Provide the [X, Y] coordinate of the cell's center where the given text is located.  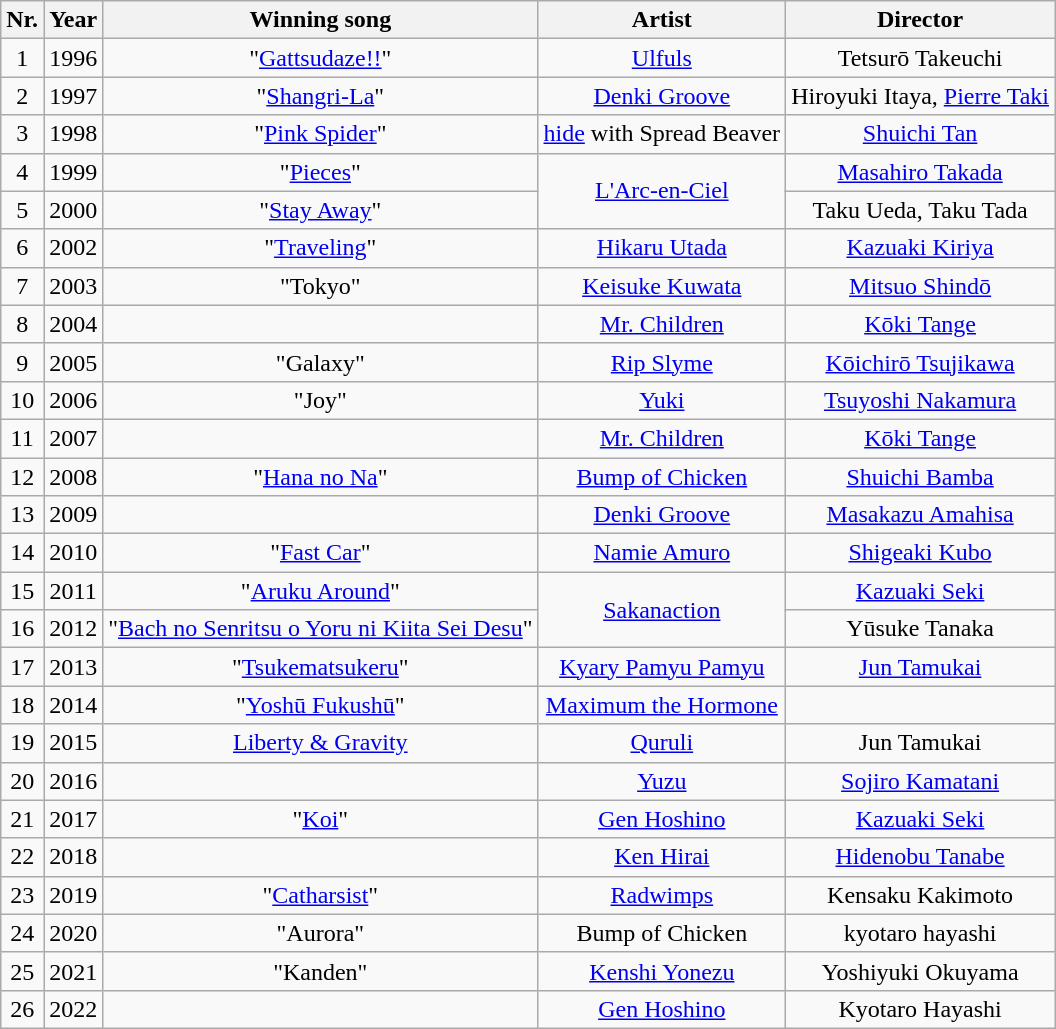
"Hana no Na" [320, 477]
23 [22, 895]
Hidenobu Tanabe [920, 857]
2014 [74, 705]
Taku Ueda, Taku Tada [920, 210]
"Joy" [320, 400]
2004 [74, 324]
10 [22, 400]
"Shangri-La" [320, 96]
Kyary Pamyu Pamyu [662, 667]
Kensaku Kakimoto [920, 895]
1996 [74, 58]
Yoshiyuki Okuyama [920, 971]
Artist [662, 20]
15 [22, 591]
5 [22, 210]
"Fast Car" [320, 553]
Yuzu [662, 781]
19 [22, 743]
13 [22, 515]
12 [22, 477]
14 [22, 553]
Kenshi Yonezu [662, 971]
2013 [74, 667]
1998 [74, 134]
2015 [74, 743]
Shuichi Tan [920, 134]
Ulfuls [662, 58]
Namie Amuro [662, 553]
7 [22, 286]
2003 [74, 286]
2019 [74, 895]
"Bach no Senritsu o Yoru ni Kiita Sei Desu" [320, 629]
Sakanaction [662, 610]
2022 [74, 1009]
Shigeaki Kubo [920, 553]
24 [22, 933]
Masahiro Takada [920, 172]
8 [22, 324]
1999 [74, 172]
"Aruku Around" [320, 591]
"Tokyo" [320, 286]
21 [22, 819]
2009 [74, 515]
"Pink Spider" [320, 134]
Sojiro Kamatani [920, 781]
2010 [74, 553]
2018 [74, 857]
2020 [74, 933]
"Yoshū Fukushū" [320, 705]
hide with Spread Beaver [662, 134]
2000 [74, 210]
L'Arc-en-Ciel [662, 191]
2017 [74, 819]
3 [22, 134]
"Koi" [320, 819]
2012 [74, 629]
4 [22, 172]
Maximum the Hormone [662, 705]
Yūsuke Tanaka [920, 629]
1997 [74, 96]
"Aurora" [320, 933]
25 [22, 971]
6 [22, 248]
22 [22, 857]
"Kanden" [320, 971]
Kyotaro Hayashi [920, 1009]
Kōichirō Tsujikawa [920, 362]
Quruli [662, 743]
"Stay Away" [320, 210]
"Catharsist" [320, 895]
Masakazu Amahisa [920, 515]
Radwimps [662, 895]
"Traveling" [320, 248]
Tsuyoshi Nakamura [920, 400]
20 [22, 781]
11 [22, 438]
Yuki [662, 400]
2005 [74, 362]
1 [22, 58]
17 [22, 667]
Ken Hirai [662, 857]
"Tsukematsukeru" [320, 667]
2011 [74, 591]
2007 [74, 438]
Mitsuo Shindō [920, 286]
2002 [74, 248]
"Galaxy" [320, 362]
Hikaru Utada [662, 248]
2 [22, 96]
2021 [74, 971]
26 [22, 1009]
"Pieces" [320, 172]
Tetsurō Takeuchi [920, 58]
2016 [74, 781]
9 [22, 362]
2008 [74, 477]
Year [74, 20]
16 [22, 629]
Liberty & Gravity [320, 743]
kyotaro hayashi [920, 933]
Keisuke Kuwata [662, 286]
Winning song [320, 20]
"Gattsudaze!!" [320, 58]
Rip Slyme [662, 362]
2006 [74, 400]
Nr. [22, 20]
Director [920, 20]
Shuichi Bamba [920, 477]
Kazuaki Kiriya [920, 248]
18 [22, 705]
Hiroyuki Itaya, Pierre Taki [920, 96]
